Determine the (x, y) coordinate at the center of the cell enclosing the given text.  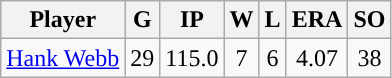
W (242, 20)
IP (192, 20)
SO (370, 20)
6 (272, 58)
4.07 (317, 58)
115.0 (192, 58)
ERA (317, 20)
G (142, 20)
29 (142, 58)
38 (370, 58)
Player (63, 20)
Hank Webb (63, 58)
L (272, 20)
7 (242, 58)
